Return the [x, y] coordinate for the center point of the cell that contains the specified text.  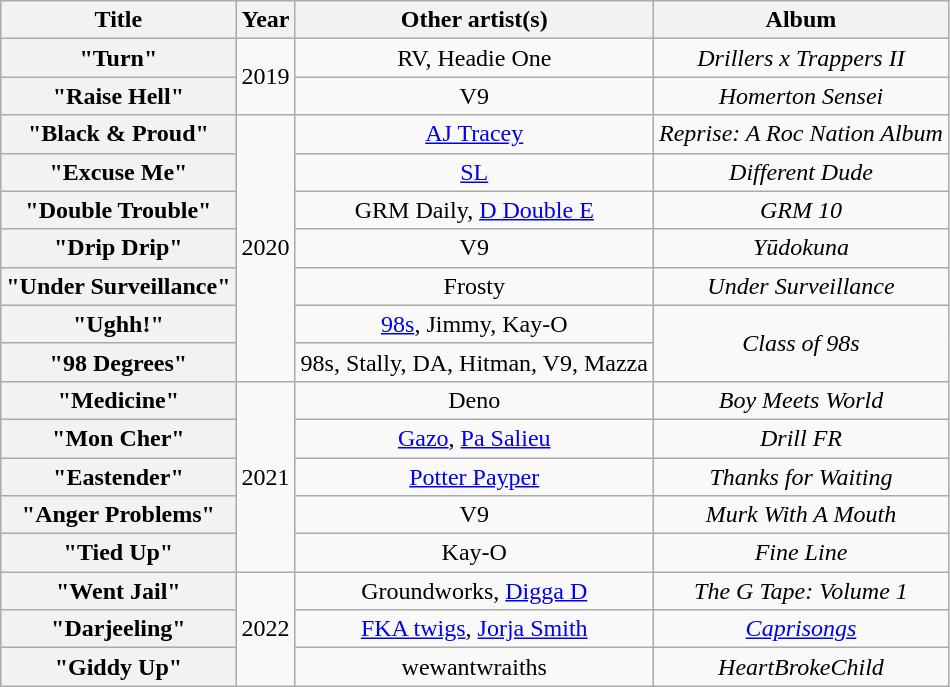
"Darjeeling" [118, 629]
"Black & Proud" [118, 134]
Drillers x Trappers II [800, 58]
AJ Tracey [474, 134]
"Mon Cher" [118, 438]
Different Dude [800, 172]
Boy Meets World [800, 400]
"98 Degrees" [118, 362]
Homerton Sensei [800, 96]
RV, Headie One [474, 58]
Gazo, Pa Salieu [474, 438]
GRM Daily, D Double E [474, 210]
"Ughh!" [118, 324]
"Medicine" [118, 400]
Reprise: A Roc Nation Album [800, 134]
98s, Stally, DA, Hitman, V9, Mazza [474, 362]
Drill FR [800, 438]
Murk With A Mouth [800, 515]
"Anger Problems" [118, 515]
Deno [474, 400]
wewantwraiths [474, 667]
2019 [266, 77]
Kay-O [474, 553]
"Went Jail" [118, 591]
Groundworks, Digga D [474, 591]
HeartBrokeChild [800, 667]
"Eastender" [118, 477]
"Turn" [118, 58]
Potter Payper [474, 477]
2022 [266, 629]
Yūdokuna [800, 248]
"Tied Up" [118, 553]
"Giddy Up" [118, 667]
GRM 10 [800, 210]
Frosty [474, 286]
2021 [266, 476]
SL [474, 172]
Fine Line [800, 553]
Class of 98s [800, 343]
98s, Jimmy, Kay-O [474, 324]
The G Tape: Volume 1 [800, 591]
Other artist(s) [474, 20]
"Raise Hell" [118, 96]
Under Surveillance [800, 286]
Caprisongs [800, 629]
"Under Surveillance" [118, 286]
"Excuse Me" [118, 172]
2020 [266, 248]
"Double Trouble" [118, 210]
Title [118, 20]
Year [266, 20]
"Drip Drip" [118, 248]
Album [800, 20]
Thanks for Waiting [800, 477]
FKA twigs, Jorja Smith [474, 629]
